Capture the cell that displays the provided text and extract its (x, y) central coordinate. 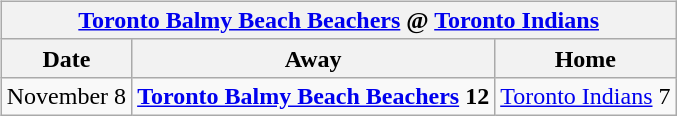
Toronto Balmy Beach Beachers @ Toronto Indians (338, 20)
Toronto Indians 7 (586, 96)
Away (314, 58)
Home (586, 58)
Date (66, 58)
November 8 (66, 96)
Toronto Balmy Beach Beachers 12 (314, 96)
